Scan for the cell matching the given text and deliver its (X, Y) coordinate at center. 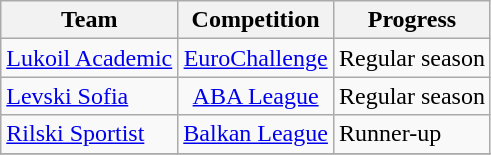
Rilski Sportist (90, 134)
Lukoil Academic (90, 58)
Runner-up (412, 134)
Team (90, 20)
Progress (412, 20)
Competition (256, 20)
ABA League (256, 96)
Balkan League (256, 134)
Levski Sofia (90, 96)
EuroChallenge (256, 58)
